Identify which cell holds the provided text, then report its (X, Y) central coordinate. 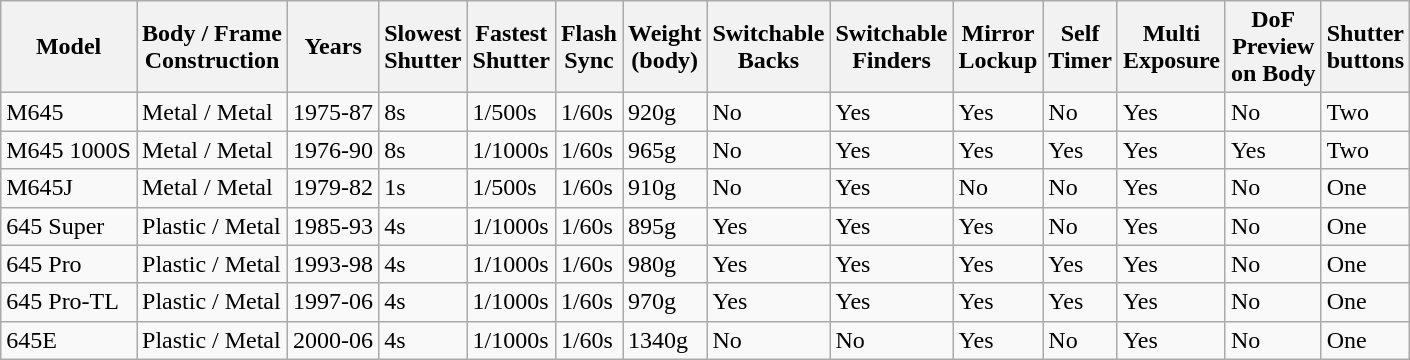
1993-98 (334, 264)
Model (69, 47)
SlowestShutter (423, 47)
FastestShutter (511, 47)
M645 1000S (69, 150)
1976-90 (334, 150)
970g (664, 302)
910g (664, 188)
1340g (664, 340)
M645 (69, 112)
645E (69, 340)
645 Pro-TL (69, 302)
Weight(body) (664, 47)
920g (664, 112)
MirrorLockup (998, 47)
980g (664, 264)
Years (334, 47)
Body / FrameConstruction (212, 47)
2000-06 (334, 340)
1997-06 (334, 302)
M645J (69, 188)
MultiExposure (1171, 47)
1985-93 (334, 226)
895g (664, 226)
SelfTimer (1080, 47)
SwitchableFinders (892, 47)
1s (423, 188)
965g (664, 150)
SwitchableBacks (768, 47)
645 Pro (69, 264)
Shutterbuttons (1365, 47)
DoFPreviewon Body (1273, 47)
1979-82 (334, 188)
1975-87 (334, 112)
645 Super (69, 226)
FlashSync (588, 47)
